Identify which cell holds the provided text, then report its (x, y) central coordinate. 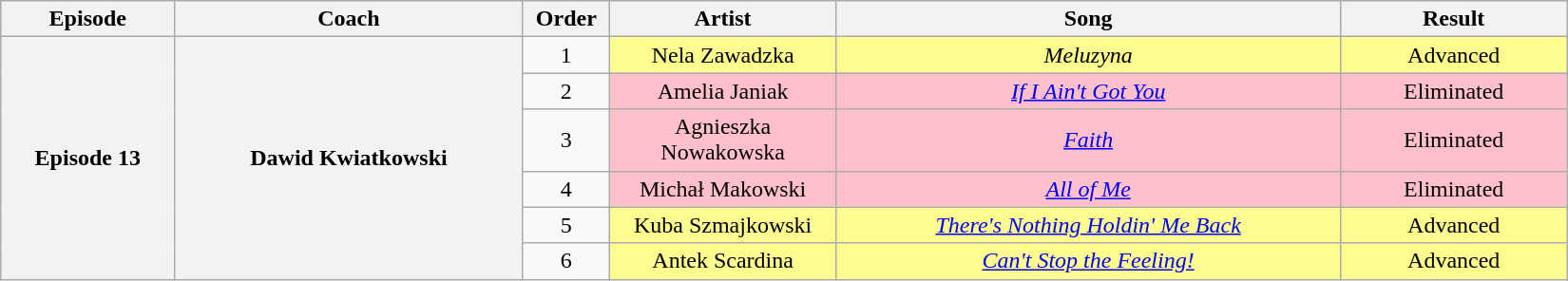
If I Ain't Got You (1089, 91)
Episode 13 (87, 158)
There's Nothing Holdin' Me Back (1089, 225)
Episode (87, 19)
6 (566, 261)
3 (566, 140)
Agnieszka Nowakowska (723, 140)
5 (566, 225)
Nela Zawadzka (723, 55)
Song (1089, 19)
2 (566, 91)
Result (1454, 19)
Michał Makowski (723, 189)
Kuba Szmajkowski (723, 225)
1 (566, 55)
Amelia Janiak (723, 91)
All of Me (1089, 189)
Artist (723, 19)
Antek Scardina (723, 261)
Coach (349, 19)
Meluzyna (1089, 55)
4 (566, 189)
Faith (1089, 140)
Order (566, 19)
Can't Stop the Feeling! (1089, 261)
Dawid Kwiatkowski (349, 158)
